Find where the given text appears and provide that cell's center as (X, Y) coordinate. 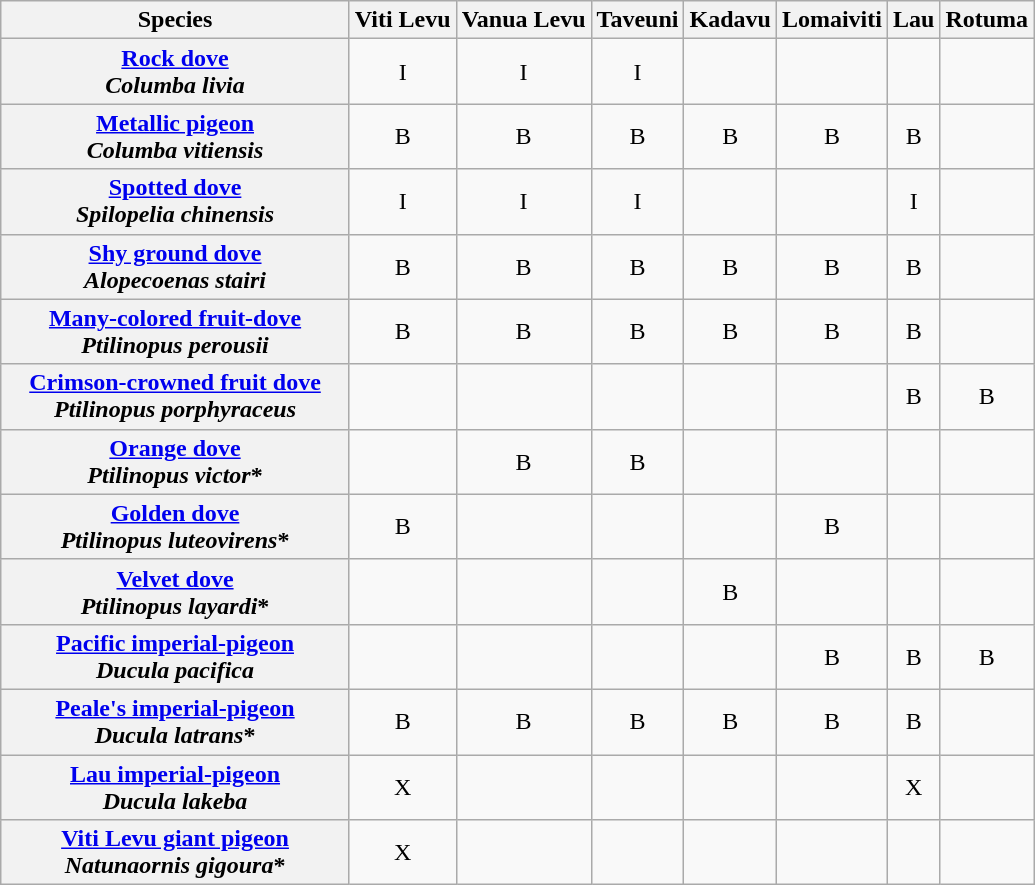
Crimson-crowned fruit dovePtilinopus porphyraceus (176, 396)
Lomaiviti (832, 20)
Golden dovePtilinopus luteovirens* (176, 526)
Taveuni (638, 20)
Lau imperial-pigeonDucula lakeba (176, 786)
Spotted doveSpilopelia chinensis (176, 202)
Rotuma (987, 20)
Rock doveColumba livia (176, 72)
Peale's imperial-pigeonDucula latrans* (176, 722)
Velvet dovePtilinopus layardi* (176, 592)
Lau (913, 20)
Kadavu (730, 20)
Many-colored fruit-dovePtilinopus perousii (176, 332)
Viti Levu giant pigeonNatunaornis gigoura* (176, 852)
Orange dovePtilinopus victor* (176, 462)
Species (176, 20)
Vanua Levu (524, 20)
Pacific imperial-pigeonDucula pacifica (176, 656)
Metallic pigeonColumba vitiensis (176, 136)
Viti Levu (402, 20)
Shy ground doveAlopecoenas stairi (176, 266)
